Pinpoint the cell where the given text exists, returning its [X, Y] midpoint coordinate. 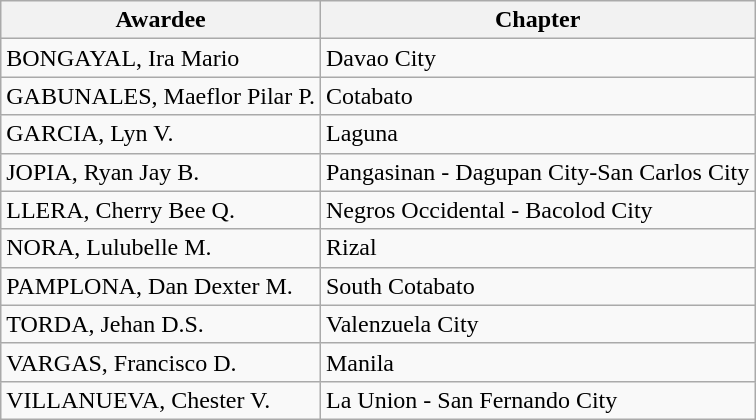
Pangasinan - Dagupan City-San Carlos City [537, 172]
Cotabato [537, 96]
LLERA, Cherry Bee Q. [161, 210]
GARCIA, Lyn V. [161, 134]
Negros Occidental - Bacolod City [537, 210]
Valenzuela City [537, 324]
JOPIA, Ryan Jay B. [161, 172]
Davao City [537, 58]
Rizal [537, 248]
NORA, Lulubelle M. [161, 248]
GABUNALES, Maeflor Pilar P. [161, 96]
Chapter [537, 20]
BONGAYAL, Ira Mario [161, 58]
La Union - San Fernando City [537, 400]
TORDA, Jehan D.S. [161, 324]
VARGAS, Francisco D. [161, 362]
Awardee [161, 20]
Laguna [537, 134]
VILLANUEVA, Chester V. [161, 400]
Manila [537, 362]
PAMPLONA, Dan Dexter M. [161, 286]
South Cotabato [537, 286]
